Pinpoint the cell where the given text exists, returning its [X, Y] midpoint coordinate. 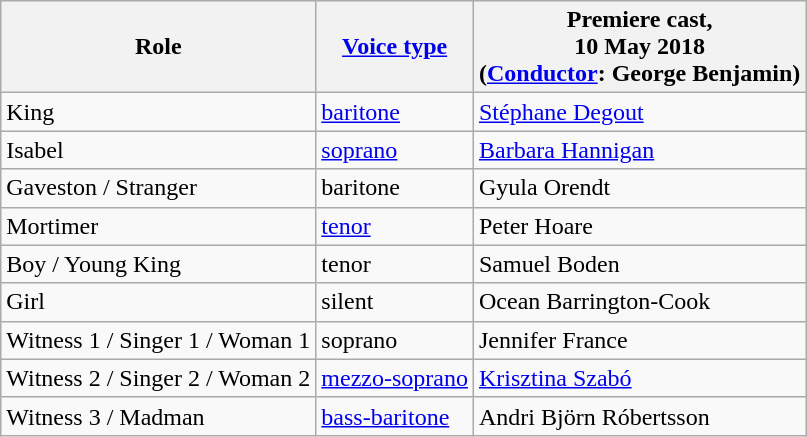
King [158, 112]
Jennifer France [639, 340]
Krisztina Szabó [639, 378]
Peter Hoare [639, 226]
Ocean Barrington-Cook [639, 302]
Girl [158, 302]
Isabel [158, 150]
Andri Björn Róbertsson [639, 416]
Samuel Boden [639, 264]
Boy / Young King [158, 264]
Premiere cast,10 May 2018(Conductor: George Benjamin) [639, 47]
mezzo-soprano [395, 378]
Voice type [395, 47]
Barbara Hannigan [639, 150]
Witness 2 / Singer 2 / Woman 2 [158, 378]
Role [158, 47]
bass-baritone [395, 416]
Gaveston / Stranger [158, 188]
silent [395, 302]
Witness 1 / Singer 1 / Woman 1 [158, 340]
Stéphane Degout [639, 112]
Gyula Orendt [639, 188]
Mortimer [158, 226]
Witness 3 / Madman [158, 416]
